From the cell containing the given text, extract its center point as [X, Y] coordinate. 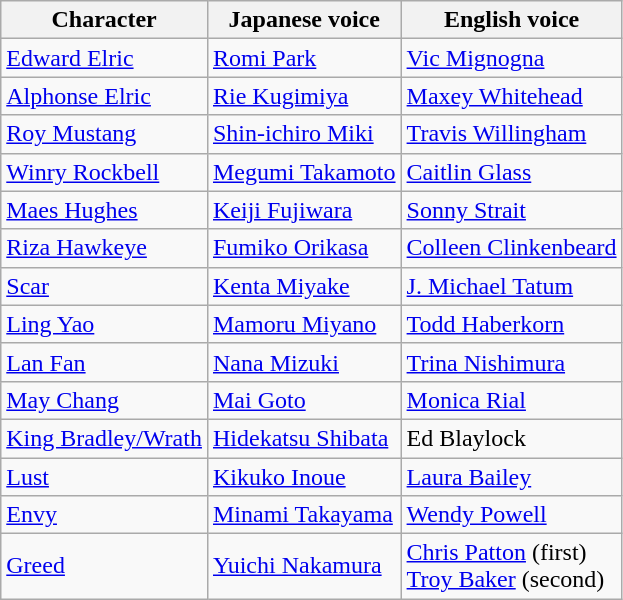
Character [104, 20]
Yuichi Nakamura [304, 566]
Hidekatsu Shibata [304, 438]
Travis Willingham [512, 134]
Edward Elric [104, 58]
Mai Goto [304, 400]
Caitlin Glass [512, 172]
Maxey Whitehead [512, 96]
Chris Patton (first)Troy Baker (second) [512, 566]
Wendy Powell [512, 515]
Rie Kugimiya [304, 96]
Mamoru Miyano [304, 324]
May Chang [104, 400]
Sonny Strait [512, 210]
Scar [104, 286]
Laura Bailey [512, 477]
Ling Yao [104, 324]
Ed Blaylock [512, 438]
Japanese voice [304, 20]
Maes Hughes [104, 210]
Lust [104, 477]
Monica Rial [512, 400]
Roy Mustang [104, 134]
Lan Fan [104, 362]
Megumi Takamoto [304, 172]
Shin-ichiro Miki [304, 134]
Alphonse Elric [104, 96]
Winry Rockbell [104, 172]
King Bradley/Wrath [104, 438]
Fumiko Orikasa [304, 248]
Kenta Miyake [304, 286]
Colleen Clinkenbeard [512, 248]
Todd Haberkorn [512, 324]
English voice [512, 20]
Greed [104, 566]
Trina Nishimura [512, 362]
Minami Takayama [304, 515]
Kikuko Inoue [304, 477]
Keiji Fujiwara [304, 210]
Envy [104, 515]
Vic Mignogna [512, 58]
Nana Mizuki [304, 362]
Romi Park [304, 58]
Riza Hawkeye [104, 248]
J. Michael Tatum [512, 286]
